Locate the cell with the specified text and output its (X, Y) center coordinate. 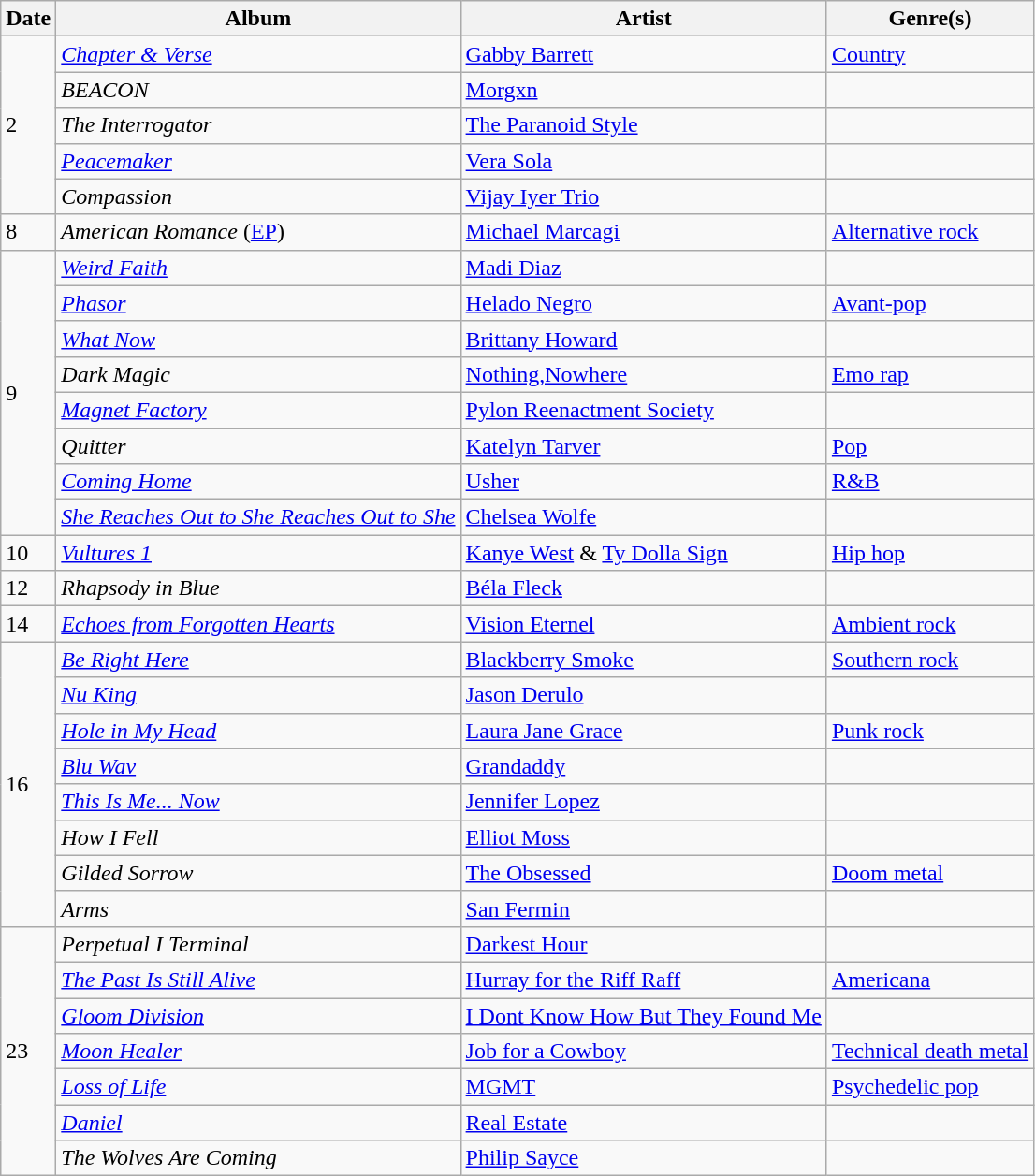
The Paranoid Style (644, 125)
8 (28, 232)
Grandaddy (644, 766)
Country (930, 54)
San Fermin (644, 908)
Americana (930, 980)
Vijay Iyer Trio (644, 196)
Artist (644, 19)
Pylon Reenactment Society (644, 410)
Michael Marcagi (644, 232)
Arms (258, 908)
Avant-pop (930, 303)
2 (28, 125)
BEACON (258, 90)
Darkest Hour (644, 944)
Nu King (258, 695)
Ambient rock (930, 624)
What Now (258, 339)
Béla Fleck (644, 588)
Psychedelic pop (930, 1087)
Alternative rock (930, 232)
Vision Eternel (644, 624)
Southern rock (930, 660)
12 (28, 588)
Brittany Howard (644, 339)
The Wolves Are Coming (258, 1158)
Daniel (258, 1123)
Album (258, 19)
Laura Jane Grace (644, 731)
Usher (644, 482)
The Interrogator (258, 125)
Emo rap (930, 374)
She Reaches Out to She Reaches Out to She (258, 517)
Kanye West & Ty Dolla Sign (644, 553)
Madi Diaz (644, 268)
Quitter (258, 446)
Peacemaker (258, 161)
Dark Magic (258, 374)
American Romance (EP) (258, 232)
Real Estate (644, 1123)
Hurray for the Riff Raff (644, 980)
Jennifer Lopez (644, 802)
9 (28, 392)
Chelsea Wolfe (644, 517)
Pop (930, 446)
Nothing,Nowhere (644, 374)
The Past Is Still Alive (258, 980)
Rhapsody in Blue (258, 588)
Echoes from Forgotten Hearts (258, 624)
Hip hop (930, 553)
Phasor (258, 303)
16 (28, 784)
Philip Sayce (644, 1158)
Technical death metal (930, 1052)
How I Fell (258, 837)
Weird Faith (258, 268)
Jason Derulo (644, 695)
Elliot Moss (644, 837)
Katelyn Tarver (644, 446)
Gloom Division (258, 1015)
Doom metal (930, 873)
R&B (930, 482)
Helado Negro (644, 303)
Date (28, 19)
I Dont Know How But They Found Me (644, 1015)
Genre(s) (930, 19)
Be Right Here (258, 660)
Coming Home (258, 482)
This Is Me... Now (258, 802)
Morgxn (644, 90)
Punk rock (930, 731)
The Obsessed (644, 873)
23 (28, 1051)
Chapter & Verse (258, 54)
Hole in My Head (258, 731)
Perpetual I Terminal (258, 944)
Vultures 1 (258, 553)
Blu Wav (258, 766)
10 (28, 553)
Blackberry Smoke (644, 660)
Vera Sola (644, 161)
MGMT (644, 1087)
Gilded Sorrow (258, 873)
Loss of Life (258, 1087)
14 (28, 624)
Gabby Barrett (644, 54)
Magnet Factory (258, 410)
Job for a Cowboy (644, 1052)
Compassion (258, 196)
Moon Healer (258, 1052)
